Return [X, Y] of the center of cell containing provided text 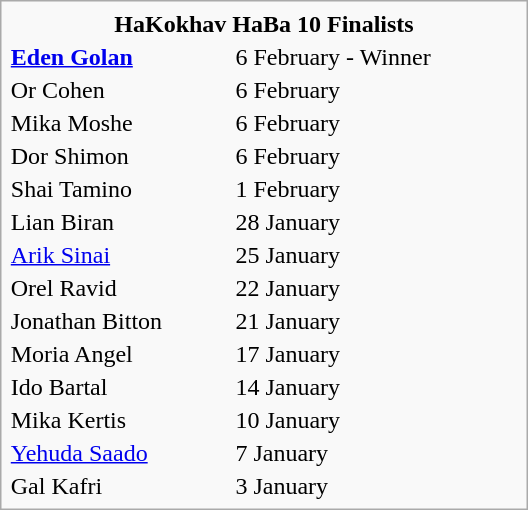
21 January [376, 321]
25 January [376, 255]
Yehuda Saado [120, 453]
3 January [376, 486]
6 February - Winner [376, 57]
Gal Kafri [120, 486]
17 January [376, 354]
Shai Tamino [120, 189]
Lian Biran [120, 222]
Mika Moshe [120, 123]
Jonathan Bitton [120, 321]
22 January [376, 288]
Arik Sinai [120, 255]
Eden Golan [120, 57]
28 January [376, 222]
7 January [376, 453]
Mika Kertis [120, 420]
1 February [376, 189]
Ido Bartal [120, 387]
HaKokhav HaBa 10 Finalists [264, 24]
10 January [376, 420]
Dor Shimon [120, 156]
Moria Angel [120, 354]
Or Cohen [120, 90]
14 January [376, 387]
Orel Ravid [120, 288]
